Provide the (x, y) coordinate of the cell's center where the given text is located.  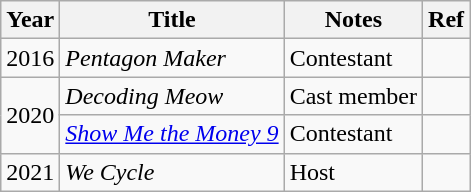
2020 (30, 115)
Notes (353, 20)
Decoding Meow (172, 96)
Host (353, 172)
Cast member (353, 96)
2021 (30, 172)
Pentagon Maker (172, 58)
Ref (446, 20)
Show Me the Money 9 (172, 134)
We Cycle (172, 172)
2016 (30, 58)
Year (30, 20)
Title (172, 20)
